Return (x, y) of the center of cell containing provided text 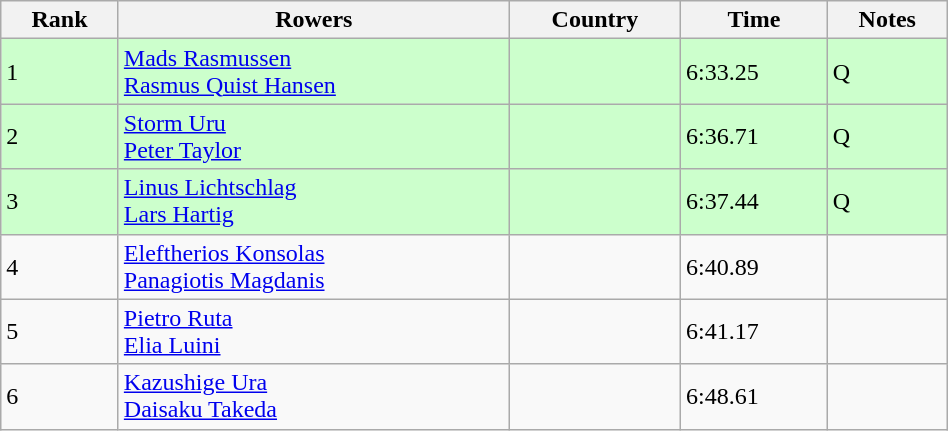
Time (754, 20)
6:40.89 (754, 266)
4 (60, 266)
Notes (887, 20)
6:36.71 (754, 136)
6:41.17 (754, 332)
Storm UruPeter Taylor (314, 136)
6:37.44 (754, 202)
3 (60, 202)
Kazushige UraDaisaku Takeda (314, 396)
Pietro RutaElia Luini (314, 332)
Linus LichtschlagLars Hartig (314, 202)
1 (60, 72)
Mads RasmussenRasmus Quist Hansen (314, 72)
Eleftherios KonsolasPanagiotis Magdanis (314, 266)
6 (60, 396)
6:33.25 (754, 72)
2 (60, 136)
5 (60, 332)
Rowers (314, 20)
6:48.61 (754, 396)
Country (594, 20)
Rank (60, 20)
